Determine the (X, Y) coordinate at the center of the cell enclosing the given text.  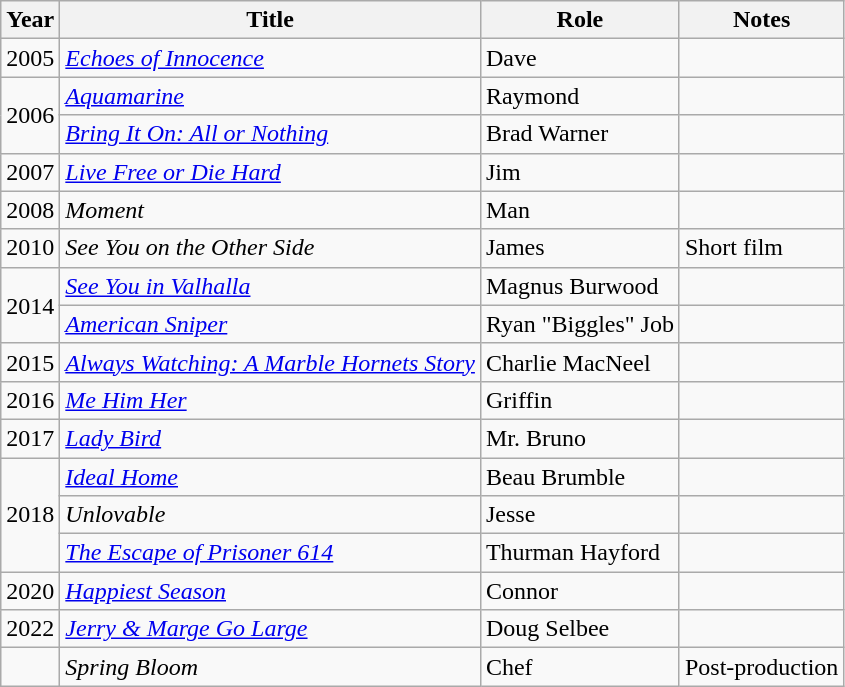
Post-production (761, 667)
Brad Warner (580, 134)
Aquamarine (270, 96)
Ideal Home (270, 477)
2020 (30, 591)
Notes (761, 20)
2007 (30, 172)
2008 (30, 210)
Magnus Burwood (580, 286)
Jesse (580, 515)
Role (580, 20)
Connor (580, 591)
Man (580, 210)
Charlie MacNeel (580, 362)
Lady Bird (270, 438)
Griffin (580, 400)
See You in Valhalla (270, 286)
Moment (270, 210)
2006 (30, 115)
James (580, 248)
2016 (30, 400)
2015 (30, 362)
American Sniper (270, 324)
Live Free or Die Hard (270, 172)
Thurman Hayford (580, 553)
Mr. Bruno (580, 438)
Beau Brumble (580, 477)
Year (30, 20)
See You on the Other Side (270, 248)
2022 (30, 629)
2014 (30, 305)
Ryan "Biggles" Job (580, 324)
2018 (30, 515)
Doug Selbee (580, 629)
Jim (580, 172)
Unlovable (270, 515)
Dave (580, 58)
Jerry & Marge Go Large (270, 629)
The Escape of Prisoner 614 (270, 553)
Me Him Her (270, 400)
Happiest Season (270, 591)
2017 (30, 438)
2005 (30, 58)
Short film (761, 248)
Echoes of Innocence (270, 58)
Chef (580, 667)
2010 (30, 248)
Raymond (580, 96)
Bring It On: All or Nothing (270, 134)
Always Watching: A Marble Hornets Story (270, 362)
Title (270, 20)
Spring Bloom (270, 667)
